Search for the cell housing the specified text and yield its [x, y] center coordinate. 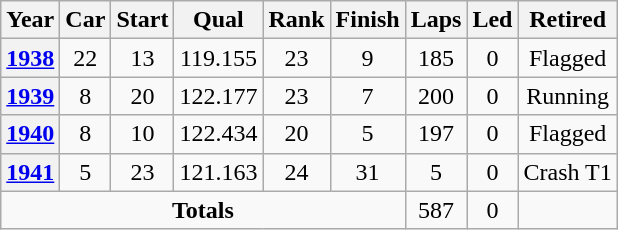
Retired [568, 20]
Totals [203, 210]
Crash T1 [568, 172]
1938 [30, 58]
10 [142, 134]
Car [86, 20]
Qual [218, 20]
7 [368, 96]
Laps [436, 20]
119.155 [218, 58]
31 [368, 172]
Finish [368, 20]
24 [296, 172]
587 [436, 210]
185 [436, 58]
Year [30, 20]
9 [368, 58]
1940 [30, 134]
Running [568, 96]
197 [436, 134]
200 [436, 96]
Led [492, 20]
22 [86, 58]
Rank [296, 20]
121.163 [218, 172]
122.434 [218, 134]
1941 [30, 172]
13 [142, 58]
122.177 [218, 96]
Start [142, 20]
1939 [30, 96]
